Provide the [x, y] coordinate of the cell's center where the given text is located.  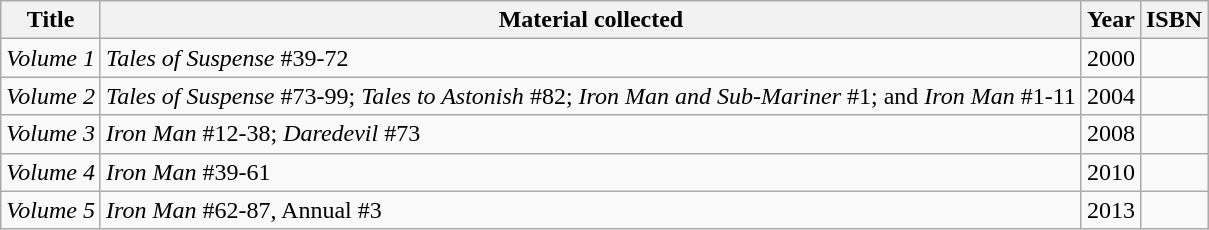
Iron Man #39-61 [590, 172]
Volume 5 [51, 210]
Tales of Suspense #39-72 [590, 58]
2013 [1110, 210]
2008 [1110, 134]
Tales of Suspense #73-99; Tales to Astonish #82; Iron Man and Sub-Mariner #1; and Iron Man #1-11 [590, 96]
Volume 4 [51, 172]
2004 [1110, 96]
Volume 3 [51, 134]
Iron Man #12-38; Daredevil #73 [590, 134]
ISBN [1174, 20]
Volume 2 [51, 96]
Year [1110, 20]
2010 [1110, 172]
Material collected [590, 20]
2000 [1110, 58]
Iron Man #62-87, Annual #3 [590, 210]
Title [51, 20]
Volume 1 [51, 58]
